Provide the (X, Y) coordinate of the cell's center where the given text is located.  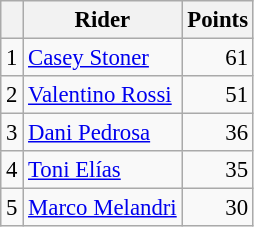
Rider (102, 20)
3 (12, 133)
Dani Pedrosa (102, 133)
Casey Stoner (102, 58)
51 (218, 95)
2 (12, 95)
1 (12, 58)
Marco Melandri (102, 208)
4 (12, 170)
Points (218, 20)
36 (218, 133)
35 (218, 170)
30 (218, 208)
5 (12, 208)
Valentino Rossi (102, 95)
61 (218, 58)
Toni Elías (102, 170)
